Search for the cell housing the specified text and yield its (x, y) center coordinate. 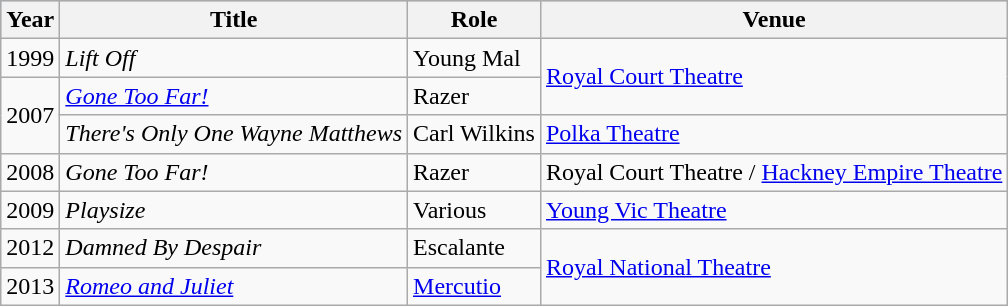
Carl Wilkins (474, 134)
Various (474, 210)
Damned By Despair (234, 248)
Escalante (474, 248)
Venue (774, 20)
2007 (30, 115)
Mercutio (474, 286)
Lift Off (234, 58)
Young Mal (474, 58)
2009 (30, 210)
Young Vic Theatre (774, 210)
2013 (30, 286)
Year (30, 20)
Royal Court Theatre (774, 77)
Romeo and Juliet (234, 286)
2012 (30, 248)
Royal Court Theatre / Hackney Empire Theatre (774, 172)
Polka Theatre (774, 134)
Royal National Theatre (774, 267)
2008 (30, 172)
Playsize (234, 210)
1999 (30, 58)
There's Only One Wayne Matthews (234, 134)
Role (474, 20)
Title (234, 20)
